Scan for the cell matching the given text and deliver its [X, Y] coordinate at center. 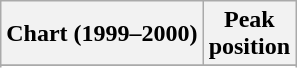
Chart (1999–2000) [102, 34]
Peak position [249, 34]
